Output the [x, y] coordinate of the center of the cell containing the given text.  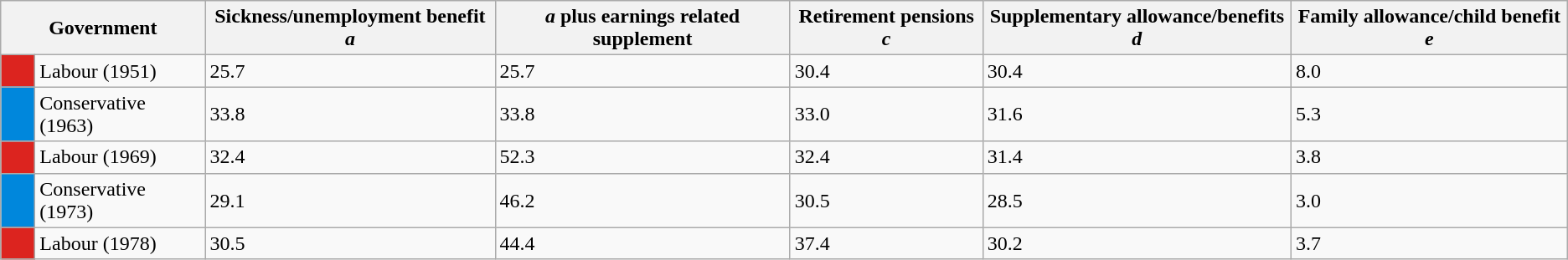
44.4 [642, 243]
46.2 [642, 201]
5.3 [1430, 114]
37.4 [886, 243]
Labour (1969) [121, 157]
Labour (1951) [121, 71]
a plus earnings related supplement [642, 28]
3.7 [1430, 243]
Sickness/unemployment benefit a [350, 28]
28.5 [1137, 201]
31.4 [1137, 157]
3.8 [1430, 157]
52.3 [642, 157]
8.0 [1430, 71]
33.0 [886, 114]
Labour (1978) [121, 243]
Conservative (1963) [121, 114]
Family allowance/child benefit e [1430, 28]
29.1 [350, 201]
Supplementary allowance/benefits d [1137, 28]
3.0 [1430, 201]
Conservative (1973) [121, 201]
Government [103, 28]
Retirement pensions c [886, 28]
30.2 [1137, 243]
31.6 [1137, 114]
